Identify which cell holds the provided text, then report its (x, y) central coordinate. 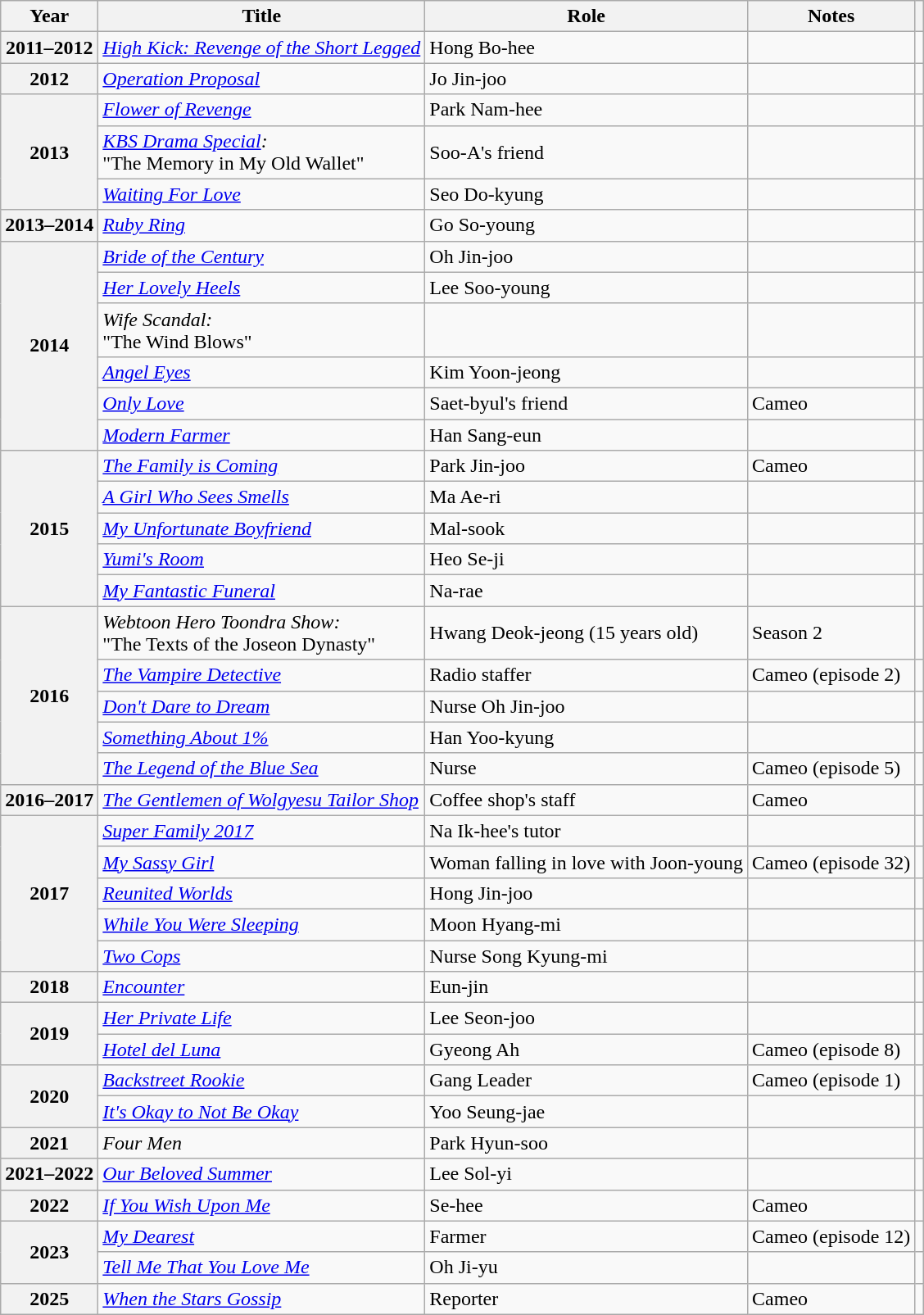
A Girl Who Sees Smells (262, 497)
Tell Me That You Love Me (262, 1267)
The Gentlemen of Wolgyesu Tailor Shop (262, 800)
Waiting For Love (262, 194)
Seo Do-kyung (587, 194)
Moon Hyang-mi (587, 924)
2014 (49, 346)
Eun-jin (587, 987)
2016 (49, 695)
Hotel del Luna (262, 1050)
If You Wish Upon Me (262, 1205)
My Dearest (262, 1236)
2021 (49, 1143)
2015 (49, 528)
Notes (831, 16)
Ma Ae-ri (587, 497)
Heo Se-ji (587, 560)
The Vampire Detective (262, 675)
2013–2014 (49, 225)
Gang Leader (587, 1081)
My Unfortunate Boyfriend (262, 528)
While You Were Sleeping (262, 924)
Only Love (262, 403)
Backstreet Rookie (262, 1081)
Wife Scandal:"The Wind Blows" (262, 329)
Nurse Oh Jin-joo (587, 706)
Jo Jin-joo (587, 79)
Nurse Song Kyung-mi (587, 956)
Cameo (episode 32) (831, 862)
Role (587, 16)
Soo-A's friend (587, 152)
Cameo (episode 1) (831, 1081)
2012 (49, 79)
2017 (49, 893)
Se-hee (587, 1205)
Don't Dare to Dream (262, 706)
Han Sang-eun (587, 435)
Reporter (587, 1299)
Kim Yoon-jeong (587, 372)
Hong Bo-hee (587, 48)
Modern Farmer (262, 435)
Flower of Revenge (262, 110)
Yumi's Room (262, 560)
Reunited Worlds (262, 893)
Year (49, 16)
Hong Jin-joo (587, 893)
Lee Sol-yi (587, 1174)
Four Men (262, 1143)
2016–2017 (49, 800)
2025 (49, 1299)
Lee Seon-joo (587, 1018)
Saet-byul's friend (587, 403)
KBS Drama Special:"The Memory in My Old Wallet" (262, 152)
Something About 1% (262, 737)
Farmer (587, 1236)
Webtoon Hero Toondra Show:"The Texts of the Joseon Dynasty" (262, 633)
Cameo (episode 8) (831, 1050)
Two Cops (262, 956)
Yoo Seung-jae (587, 1112)
Nurse (587, 769)
2018 (49, 987)
Radio staffer (587, 675)
Operation Proposal (262, 79)
Her Lovely Heels (262, 288)
Mal-sook (587, 528)
Our Beloved Summer (262, 1174)
Coffee shop's staff (587, 800)
2023 (49, 1252)
Go So-young (587, 225)
The Legend of the Blue Sea (262, 769)
2021–2022 (49, 1174)
Title (262, 16)
Super Family 2017 (262, 831)
Cameo (episode 2) (831, 675)
Bride of the Century (262, 256)
Cameo (episode 12) (831, 1236)
2013 (49, 152)
Lee Soo-young (587, 288)
High Kick: Revenge of the Short Legged (262, 48)
Hwang Deok-jeong (15 years old) (587, 633)
Encounter (262, 987)
Park Nam-hee (587, 110)
Na Ik-hee's tutor (587, 831)
My Fantastic Funeral (262, 591)
Angel Eyes (262, 372)
Ruby Ring (262, 225)
Oh Ji-yu (587, 1267)
2020 (49, 1096)
Woman falling in love with Joon-young (587, 862)
When the Stars Gossip (262, 1299)
Na-rae (587, 591)
Oh Jin-joo (587, 256)
Gyeong Ah (587, 1050)
Park Hyun-soo (587, 1143)
It's Okay to Not Be Okay (262, 1112)
2022 (49, 1205)
Park Jin-joo (587, 466)
2011–2012 (49, 48)
Han Yoo-kyung (587, 737)
The Family is Coming (262, 466)
Her Private Life (262, 1018)
2019 (49, 1034)
Season 2 (831, 633)
Cameo (episode 5) (831, 769)
My Sassy Girl (262, 862)
